Return [x, y] of the center of cell containing provided text 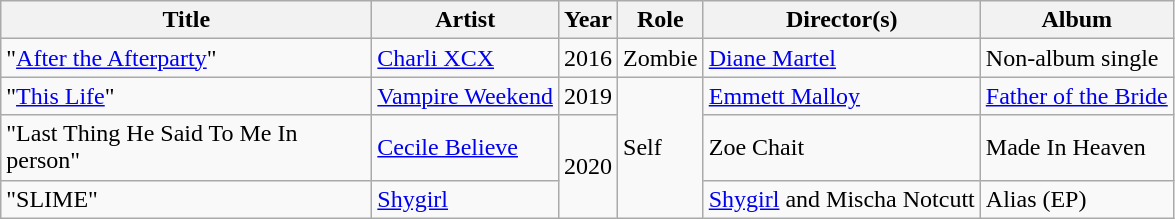
2020 [588, 166]
Year [588, 20]
Made In Heaven [1076, 148]
Emmett Malloy [842, 96]
"After the Afterparty" [186, 58]
"SLIME" [186, 199]
Shygirl and Mischa Notcutt [842, 199]
Diane Martel [842, 58]
Zombie [661, 58]
Shygirl [466, 199]
Album [1076, 20]
2019 [588, 96]
Role [661, 20]
Charli XCX [466, 58]
Father of the Bride [1076, 96]
2016 [588, 58]
Non-album single [1076, 58]
"This Life" [186, 96]
Director(s) [842, 20]
"Last Thing He Said To Me In person" [186, 148]
Vampire Weekend [466, 96]
Title [186, 20]
Artist [466, 20]
Zoe Chait [842, 148]
Self [661, 148]
Alias (EP) [1076, 199]
Cecile Believe [466, 148]
